Return the [X, Y] coordinate for the center point of the cell that contains the specified text.  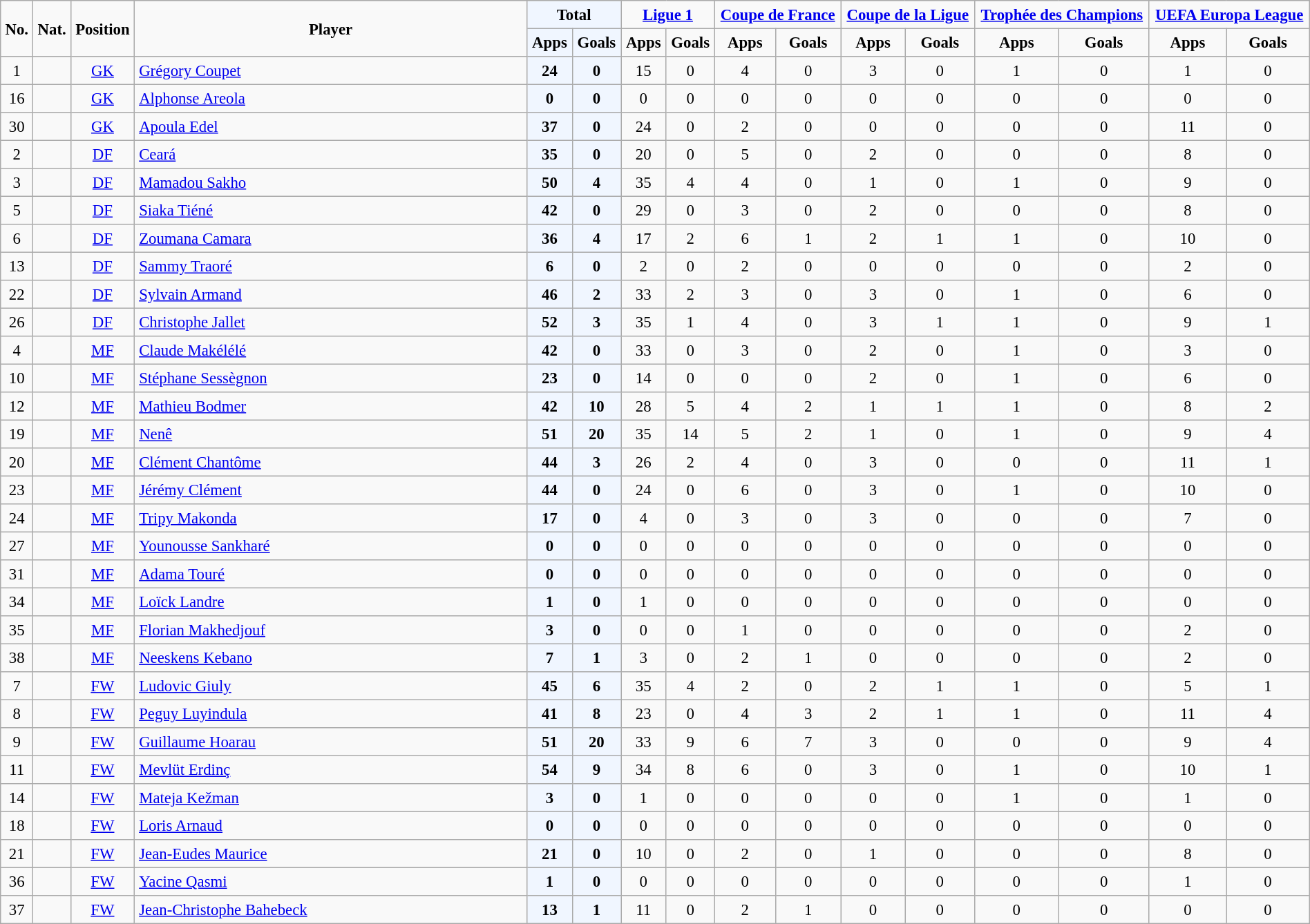
Mateja Kežman [330, 798]
Claude Makélélé [330, 350]
18 [17, 825]
54 [550, 769]
45 [550, 686]
29 [644, 210]
Grégory Coupet [330, 70]
19 [17, 434]
Stéphane Sessègnon [330, 378]
Player [330, 29]
Mathieu Bodmer [330, 406]
Sylvain Armand [330, 294]
27 [17, 546]
Adama Touré [330, 574]
Clément Chantôme [330, 462]
Guillaume Hoarau [330, 742]
Coupe de la Ligue [908, 15]
Jean-Eudes Maurice [330, 854]
28 [644, 406]
Younousse Sankharé [330, 546]
Peguy Luyindula [330, 713]
16 [17, 98]
Jean-Christophe Bahebeck [330, 909]
UEFA Europa League [1229, 15]
Siaka Tiéné [330, 210]
52 [550, 322]
46 [550, 294]
Ceará [330, 154]
15 [644, 70]
Florian Makhedjouf [330, 630]
Coupe de France [778, 15]
Christophe Jallet [330, 322]
Apoula Edel [330, 126]
Sammy Traoré [330, 266]
Jérémy Clément [330, 490]
Tripy Makonda [330, 518]
Zoumana Camara [330, 238]
Mamadou Sakho [330, 182]
41 [550, 713]
Alphonse Areola [330, 98]
Ludovic Giuly [330, 686]
30 [17, 126]
Ligue 1 [668, 15]
Mevlüt Erdinç [330, 769]
Yacine Qasmi [330, 881]
Nat. [53, 29]
Loris Arnaud [330, 825]
Trophée des Champions [1061, 15]
Total [574, 15]
12 [17, 406]
Position [102, 29]
38 [17, 657]
Loïck Landre [330, 601]
22 [17, 294]
31 [17, 574]
Neeskens Kebano [330, 657]
Nenê [330, 434]
50 [550, 182]
No. [17, 29]
